Determine the [X, Y] coordinate at the center of the cell enclosing the given text.  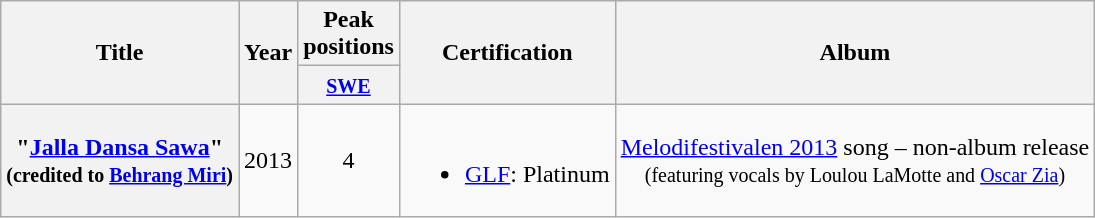
4 [349, 160]
2013 [268, 160]
GLF: Platinum [507, 160]
Melodifestivalen 2013 song – non-album release(featuring vocals by Loulou LaMotte and Oscar Zia) [855, 160]
"Jalla Dansa Sawa" (credited to Behrang Miri) [120, 160]
Peak positions [349, 34]
Album [855, 52]
Certification [507, 52]
SWE [349, 85]
Title [120, 52]
Year [268, 52]
